Provide the (x, y) coordinate of the cell's center where the given text is located.  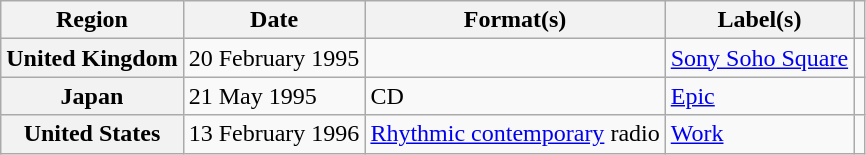
Label(s) (759, 20)
United States (92, 134)
Format(s) (515, 20)
Epic (759, 96)
13 February 1996 (274, 134)
Japan (92, 96)
United Kingdom (92, 58)
Sony Soho Square (759, 58)
Region (92, 20)
20 February 1995 (274, 58)
21 May 1995 (274, 96)
Rhythmic contemporary radio (515, 134)
CD (515, 96)
Work (759, 134)
Date (274, 20)
